Pinpoint the cell where the given text exists, returning its (X, Y) midpoint coordinate. 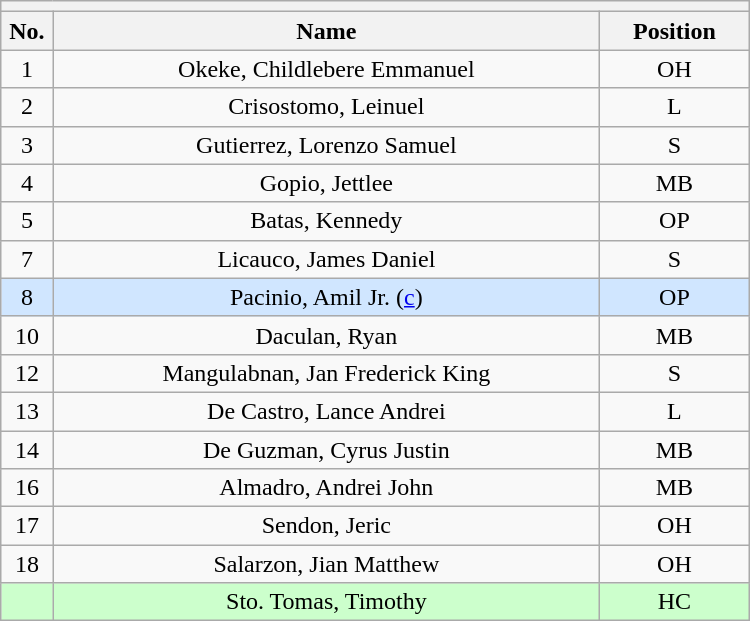
Salarzon, Jian Matthew (326, 564)
7 (27, 259)
Sto. Tomas, Timothy (326, 602)
Name (326, 31)
De Castro, Lance Andrei (326, 411)
10 (27, 335)
18 (27, 564)
Licauco, James Daniel (326, 259)
Sendon, Jeric (326, 526)
Pacinio, Amil Jr. (c) (326, 297)
2 (27, 107)
5 (27, 221)
Gopio, Jettlee (326, 183)
17 (27, 526)
4 (27, 183)
Batas, Kennedy (326, 221)
3 (27, 145)
Crisostomo, Leinuel (326, 107)
1 (27, 69)
12 (27, 373)
Position (675, 31)
8 (27, 297)
De Guzman, Cyrus Justin (326, 449)
Almadro, Andrei John (326, 488)
HC (675, 602)
No. (27, 31)
14 (27, 449)
13 (27, 411)
Okeke, Childlebere Emmanuel (326, 69)
Mangulabnan, Jan Frederick King (326, 373)
16 (27, 488)
Daculan, Ryan (326, 335)
Gutierrez, Lorenzo Samuel (326, 145)
